Find where the given text appears and provide that cell's center as [x, y] coordinate. 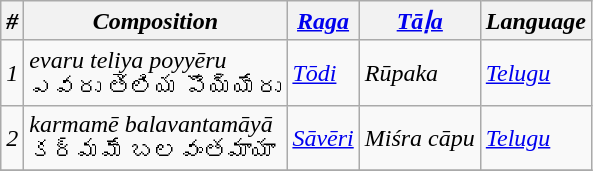
Tōdi [323, 72]
Language [536, 21]
Tāḷa [420, 21]
Raga [323, 21]
Sāvēri [323, 138]
# [12, 21]
Rūpaka [420, 72]
2 [12, 138]
1 [12, 72]
Miśra cāpu [420, 138]
karmamē balavantamāyāకర్మమే బలవంతమాయా [156, 138]
evaru teliya poyyēru ఎవరు తెలియ పొయ్యేరు [156, 72]
Composition [156, 21]
